Identify which cell holds the provided text, then report its (X, Y) central coordinate. 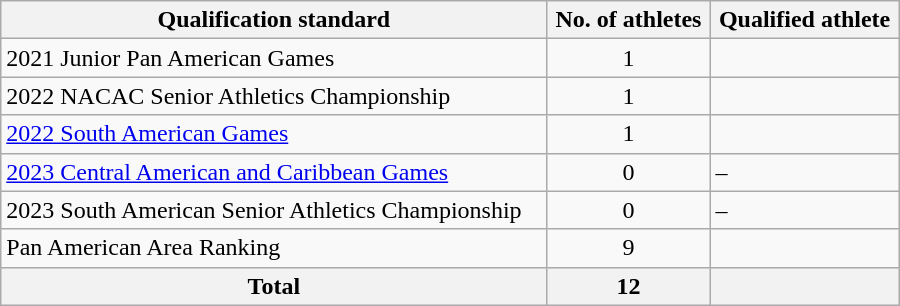
2022 NACAC Senior Athletics Championship (274, 96)
2023 Central American and Caribbean Games (274, 172)
Total (274, 286)
9 (628, 248)
Qualification standard (274, 20)
No. of athletes (628, 20)
Pan American Area Ranking (274, 248)
2021 Junior Pan American Games (274, 58)
2022 South American Games (274, 134)
2023 South American Senior Athletics Championship (274, 210)
12 (628, 286)
Qualified athlete (804, 20)
